Output the (X, Y) coordinate of the center of the cell containing the given text.  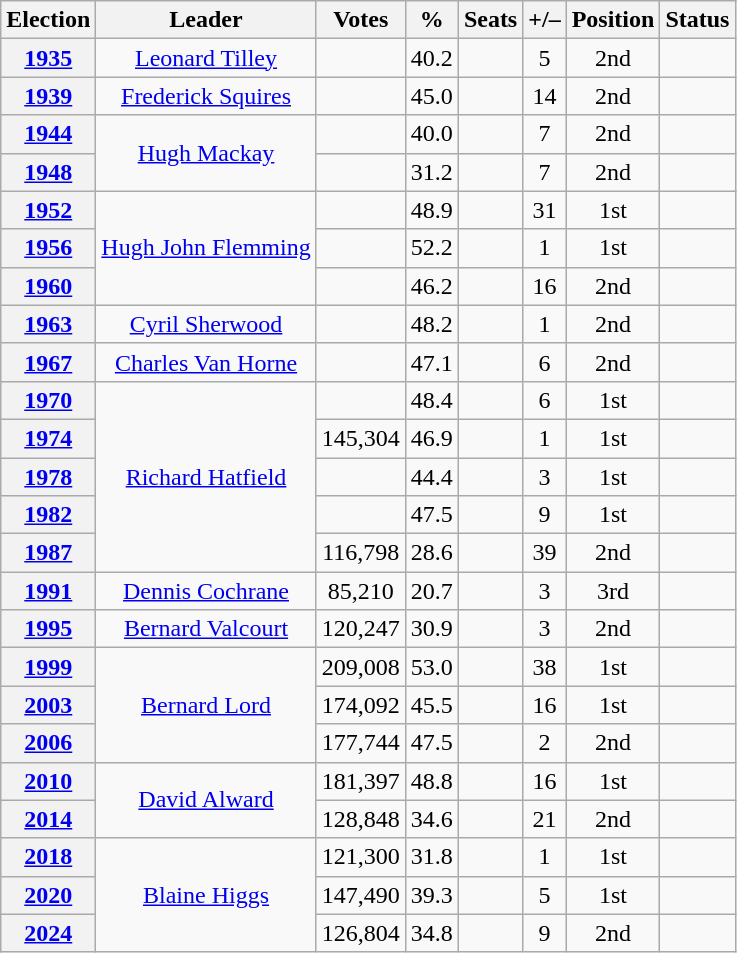
48.4 (432, 400)
31 (544, 210)
28.6 (432, 553)
45.5 (432, 705)
+/– (544, 20)
145,304 (360, 438)
1939 (48, 96)
44.4 (432, 477)
48.8 (432, 781)
Richard Hatfield (206, 476)
Bernard Lord (206, 705)
52.2 (432, 248)
3rd (613, 591)
2020 (48, 895)
48.9 (432, 210)
31.2 (432, 172)
47.1 (432, 362)
116,798 (360, 553)
Blaine Higgs (206, 895)
39.3 (432, 895)
Bernard Valcourt (206, 629)
85,210 (360, 591)
2014 (48, 819)
1995 (48, 629)
1935 (48, 58)
1987 (48, 553)
Leader (206, 20)
2024 (48, 933)
177,744 (360, 743)
Votes (360, 20)
1956 (48, 248)
Dennis Cochrane (206, 591)
39 (544, 553)
45.0 (432, 96)
38 (544, 667)
1963 (48, 324)
Charles Van Horne (206, 362)
30.9 (432, 629)
174,092 (360, 705)
2 (544, 743)
2010 (48, 781)
1978 (48, 477)
David Alward (206, 800)
53.0 (432, 667)
121,300 (360, 857)
2018 (48, 857)
1944 (48, 134)
Frederick Squires (206, 96)
21 (544, 819)
126,804 (360, 933)
209,008 (360, 667)
Seats (490, 20)
31.8 (432, 857)
Hugh Mackay (206, 153)
128,848 (360, 819)
40.2 (432, 58)
40.0 (432, 134)
1952 (48, 210)
Leonard Tilley (206, 58)
1967 (48, 362)
181,397 (360, 781)
147,490 (360, 895)
48.2 (432, 324)
Status (698, 20)
1970 (48, 400)
% (432, 20)
46.2 (432, 286)
1974 (48, 438)
Hugh John Flemming (206, 248)
1982 (48, 515)
34.8 (432, 933)
2006 (48, 743)
Cyril Sherwood (206, 324)
Election (48, 20)
1999 (48, 667)
46.9 (432, 438)
120,247 (360, 629)
14 (544, 96)
Position (613, 20)
1948 (48, 172)
34.6 (432, 819)
2003 (48, 705)
1991 (48, 591)
20.7 (432, 591)
1960 (48, 286)
